Locate the cell with the specified text and output its (X, Y) center coordinate. 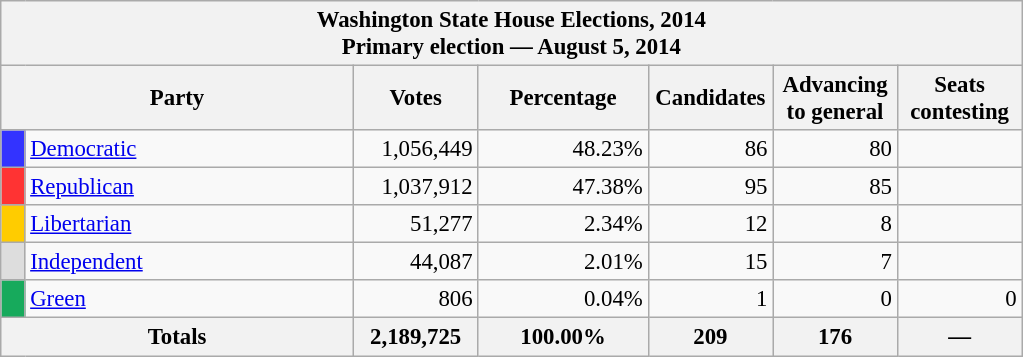
2.34% (563, 224)
Green (189, 299)
Independent (189, 262)
1 (710, 299)
51,277 (416, 224)
2.01% (563, 262)
Democratic (189, 149)
15 (710, 262)
1,037,912 (416, 187)
Votes (416, 98)
95 (710, 187)
Advancing to general (836, 98)
80 (836, 149)
2,189,725 (416, 337)
176 (836, 337)
Washington State House Elections, 2014Primary election — August 5, 2014 (512, 34)
Libertarian (189, 224)
— (960, 337)
48.23% (563, 149)
47.38% (563, 187)
100.00% (563, 337)
86 (710, 149)
1,056,449 (416, 149)
7 (836, 262)
0.04% (563, 299)
8 (836, 224)
Party (178, 98)
12 (710, 224)
Totals (178, 337)
Percentage (563, 98)
Candidates (710, 98)
806 (416, 299)
44,087 (416, 262)
Seats contesting (960, 98)
209 (710, 337)
85 (836, 187)
Republican (189, 187)
